Pinpoint the cell where the given text exists, returning its [x, y] midpoint coordinate. 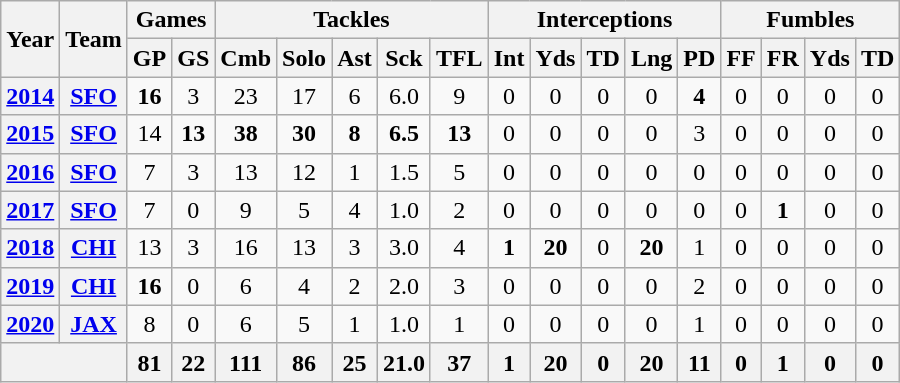
2016 [30, 172]
Sck [404, 58]
37 [459, 362]
1.5 [404, 172]
11 [700, 362]
6.5 [404, 134]
Year [30, 39]
81 [149, 362]
6.0 [404, 96]
86 [304, 362]
Games [170, 20]
3.0 [404, 248]
Interceptions [604, 20]
TFL [459, 58]
2015 [30, 134]
2.0 [404, 286]
2020 [30, 324]
14 [149, 134]
Ast [355, 58]
2014 [30, 96]
JAX [94, 324]
12 [304, 172]
Int [509, 58]
111 [246, 362]
38 [246, 134]
FR [782, 58]
GP [149, 58]
PD [700, 58]
17 [304, 96]
2019 [30, 286]
Lng [651, 58]
2018 [30, 248]
25 [355, 362]
Fumbles [810, 20]
22 [194, 362]
Cmb [246, 58]
GS [194, 58]
FF [741, 58]
Solo [304, 58]
30 [304, 134]
Team [94, 39]
23 [246, 96]
21.0 [404, 362]
Tackles [352, 20]
2017 [30, 210]
